From the cell containing the given text, extract its center point as (X, Y) coordinate. 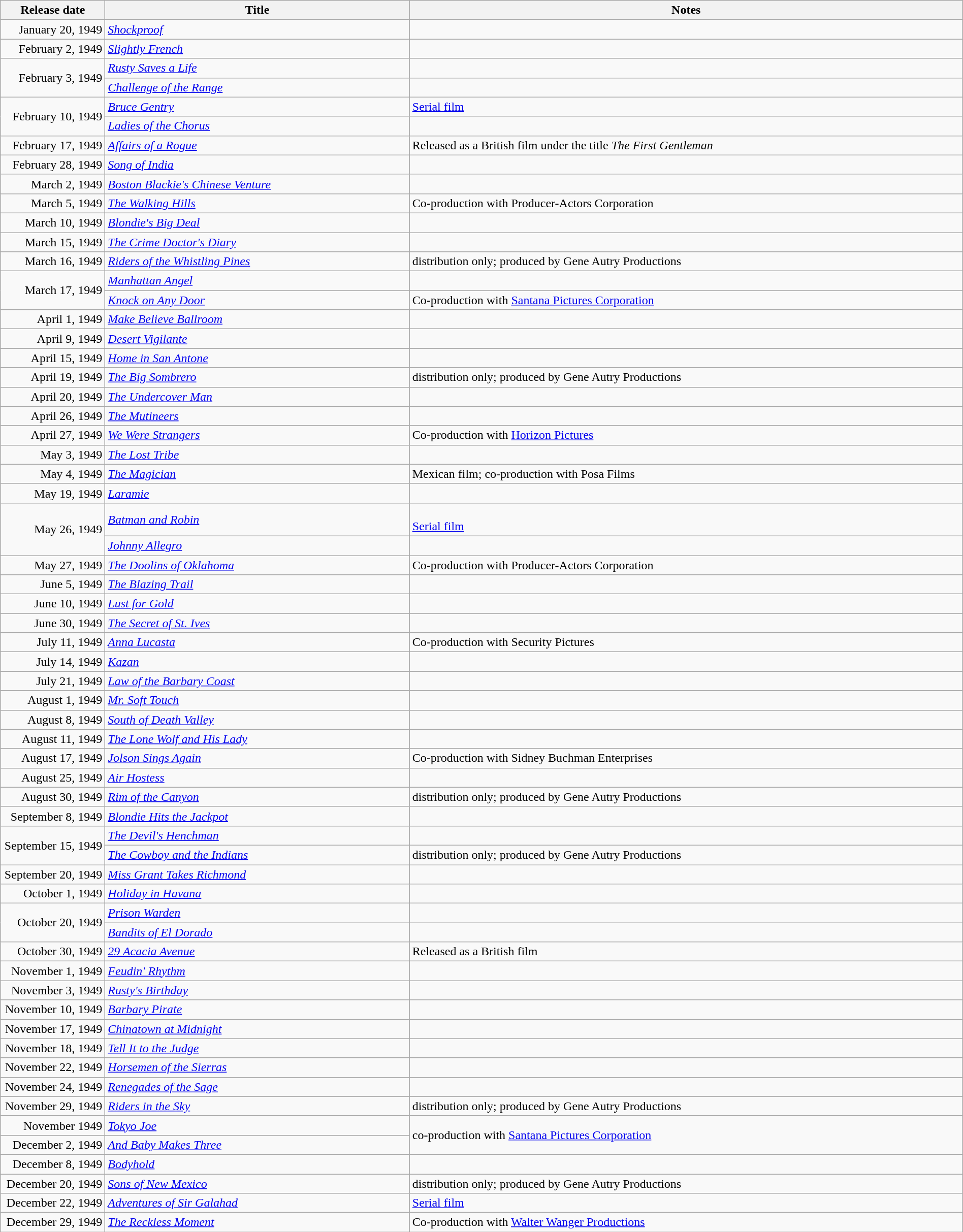
May 27, 1949 (53, 565)
Notes (686, 10)
Released as a British film (686, 952)
November 10, 1949 (53, 1010)
August 17, 1949 (53, 758)
February 3, 1949 (53, 78)
The Devil's Henchman (257, 835)
February 2, 1949 (53, 49)
September 15, 1949 (53, 845)
We Were Strangers (257, 435)
April 1, 1949 (53, 319)
March 5, 1949 (53, 203)
April 20, 1949 (53, 397)
June 5, 1949 (53, 585)
The Walking Hills (257, 203)
August 11, 1949 (53, 739)
November 1, 1949 (53, 971)
August 8, 1949 (53, 720)
May 19, 1949 (53, 493)
November 24, 1949 (53, 1087)
The Magician (257, 474)
Adventures of Sir Galahad (257, 1203)
July 11, 1949 (53, 642)
December 2, 1949 (53, 1145)
Song of India (257, 165)
The Crime Doctor's Diary (257, 242)
November 18, 1949 (53, 1048)
South of Death Valley (257, 720)
Home in San Antone (257, 358)
Released as a British film under the title The First Gentleman (686, 145)
April 26, 1949 (53, 416)
October 30, 1949 (53, 952)
November 17, 1949 (53, 1029)
Barbary Pirate (257, 1010)
September 8, 1949 (53, 816)
December 8, 1949 (53, 1164)
Law of the Barbary Coast (257, 681)
February 28, 1949 (53, 165)
Shockproof (257, 29)
Batman and Robin (257, 519)
Feudin' Rhythm (257, 971)
Prison Warden (257, 913)
June 30, 1949 (53, 623)
The Lone Wolf and His Lady (257, 739)
Rusty Saves a Life (257, 68)
Kazan (257, 662)
Co-production with Sidney Buchman Enterprises (686, 758)
Mr. Soft Touch (257, 700)
Co-production with Horizon Pictures (686, 435)
Sons of New Mexico (257, 1184)
Knock on Any Door (257, 300)
July 21, 1949 (53, 681)
Desert Vigilante (257, 339)
December 29, 1949 (53, 1222)
Blondie Hits the Jackpot (257, 816)
September 20, 1949 (53, 874)
Manhattan Angel (257, 281)
The Cowboy and the Indians (257, 855)
29 Acacia Avenue (257, 952)
Tell It to the Judge (257, 1048)
February 17, 1949 (53, 145)
Mexican film; co-production with Posa Films (686, 474)
Bodyhold (257, 1164)
May 3, 1949 (53, 455)
Johnny Allegro (257, 545)
Affairs of a Rogue (257, 145)
Lust for Gold (257, 604)
March 10, 1949 (53, 222)
February 10, 1949 (53, 116)
Jolson Sings Again (257, 758)
March 17, 1949 (53, 290)
Challenge of the Range (257, 87)
Air Hostess (257, 777)
Slightly French (257, 49)
Riders of the Whistling Pines (257, 262)
Anna Lucasta (257, 642)
Laramie (257, 493)
March 15, 1949 (53, 242)
Ladies of the Chorus (257, 126)
August 25, 1949 (53, 777)
November 22, 1949 (53, 1067)
The Reckless Moment (257, 1222)
Co-production with Walter Wanger Productions (686, 1222)
Bandits of El Dorado (257, 932)
The Mutineers (257, 416)
The Undercover Man (257, 397)
April 15, 1949 (53, 358)
co-production with Santana Pictures Corporation (686, 1135)
November 1949 (53, 1125)
Miss Grant Takes Richmond (257, 874)
Title (257, 10)
The Big Sombrero (257, 377)
Release date (53, 10)
Blondie's Big Deal (257, 222)
August 1, 1949 (53, 700)
November 29, 1949 (53, 1106)
October 20, 1949 (53, 923)
August 30, 1949 (53, 797)
Bruce Gentry (257, 107)
May 26, 1949 (53, 529)
The Lost Tribe (257, 455)
April 27, 1949 (53, 435)
April 9, 1949 (53, 339)
Riders in the Sky (257, 1106)
October 1, 1949 (53, 894)
The Doolins of Oklahoma (257, 565)
March 16, 1949 (53, 262)
Make Believe Ballroom (257, 319)
January 20, 1949 (53, 29)
And Baby Makes Three (257, 1145)
Renegades of the Sage (257, 1087)
May 4, 1949 (53, 474)
November 3, 1949 (53, 990)
December 22, 1949 (53, 1203)
Tokyo Joe (257, 1125)
April 19, 1949 (53, 377)
June 10, 1949 (53, 604)
Chinatown at Midnight (257, 1029)
Rusty's Birthday (257, 990)
Rim of the Canyon (257, 797)
Co-production with Santana Pictures Corporation (686, 300)
March 2, 1949 (53, 184)
Holiday in Havana (257, 894)
Co-production with Security Pictures (686, 642)
The Blazing Trail (257, 585)
The Secret of St. Ives (257, 623)
Boston Blackie's Chinese Venture (257, 184)
July 14, 1949 (53, 662)
December 20, 1949 (53, 1184)
Horsemen of the Sierras (257, 1067)
